Find where the given text appears and provide that cell's center as [x, y] coordinate. 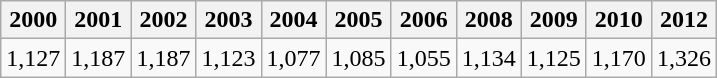
1,055 [424, 58]
1,127 [34, 58]
2002 [164, 20]
1,170 [618, 58]
2001 [98, 20]
1,134 [488, 58]
2012 [684, 20]
1,085 [358, 58]
1,326 [684, 58]
2004 [294, 20]
1,125 [554, 58]
2003 [228, 20]
2010 [618, 20]
2008 [488, 20]
1,123 [228, 58]
2006 [424, 20]
2000 [34, 20]
2009 [554, 20]
2005 [358, 20]
1,077 [294, 58]
